Return the (X, Y) coordinate for the center point of the cell that contains the specified text.  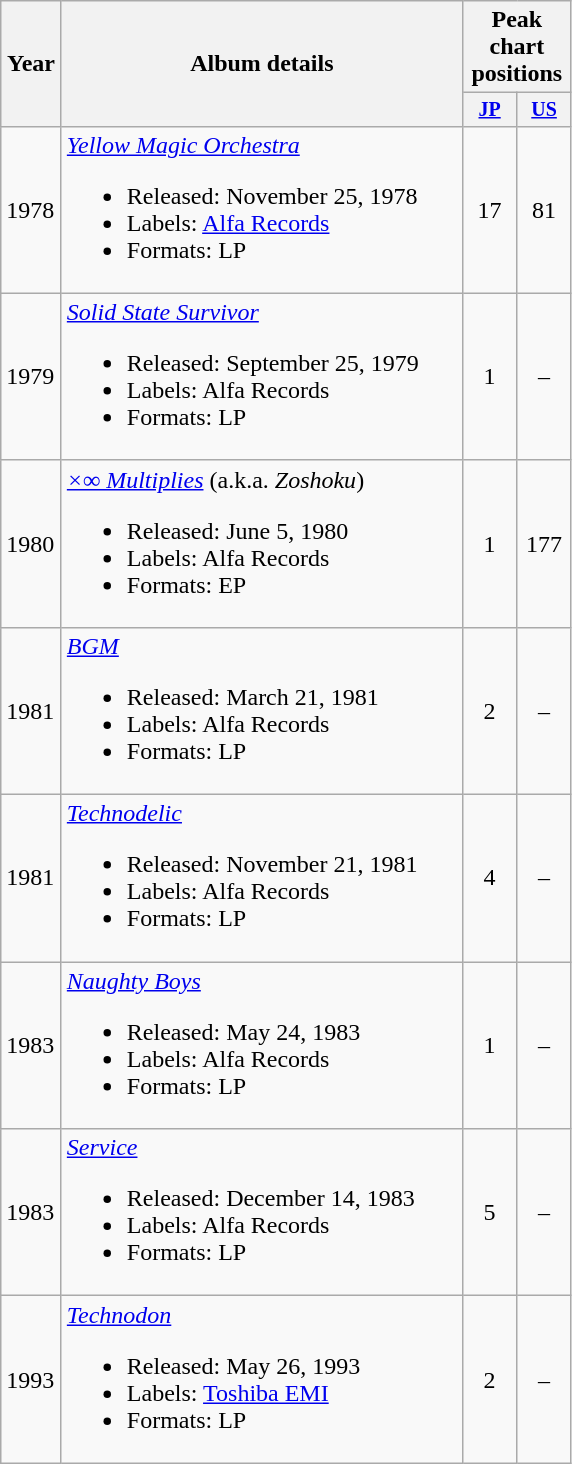
Peak chart positions (516, 47)
Naughty BoysReleased: May 24, 1983Labels: Alfa RecordsFormats: LP (262, 1046)
1993 (32, 1380)
17 (489, 210)
TechnodelicReleased: November 21, 1981Labels: Alfa RecordsFormats: LP (262, 878)
5 (489, 1212)
177 (544, 544)
4 (489, 878)
Yellow Magic OrchestraReleased: November 25, 1978Labels: Alfa RecordsFormats: LP (262, 210)
Year (32, 64)
ServiceReleased: December 14, 1983Labels: Alfa RecordsFormats: LP (262, 1212)
81 (544, 210)
TechnodonReleased: May 26, 1993Labels: Toshiba EMIFormats: LP (262, 1380)
1979 (32, 376)
BGMReleased: March 21, 1981Labels: Alfa RecordsFormats: LP (262, 710)
Solid State SurvivorReleased: September 25, 1979Labels: Alfa RecordsFormats: LP (262, 376)
1980 (32, 544)
Album details (262, 64)
×∞ Multiplies (a.k.a. Zoshoku)Released: June 5, 1980Labels: Alfa RecordsFormats: EP (262, 544)
1978 (32, 210)
JP (489, 110)
US (544, 110)
